Pinpoint the cell where the given text exists, returning its (x, y) midpoint coordinate. 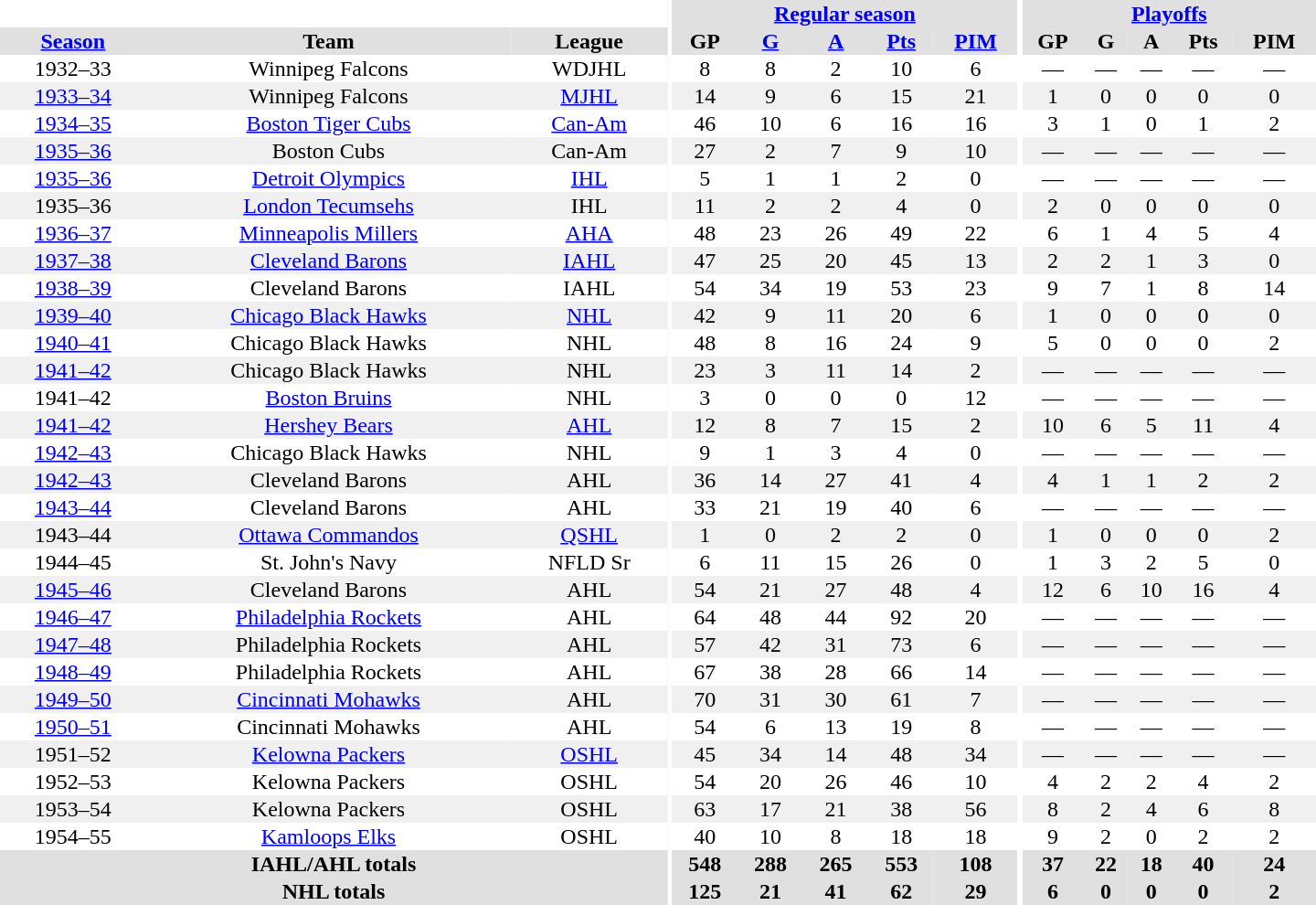
28 (836, 672)
Hershey Bears (329, 425)
92 (901, 617)
Season (73, 41)
Boston Tiger Cubs (329, 123)
Playoffs (1170, 14)
1944–45 (73, 562)
548 (706, 864)
WDJHL (589, 69)
1953–54 (73, 809)
Ottawa Commandos (329, 535)
47 (706, 261)
NHL totals (334, 891)
57 (706, 644)
56 (976, 809)
17 (770, 809)
Team (329, 41)
73 (901, 644)
30 (836, 699)
Detroit Olympics (329, 178)
1938–39 (73, 288)
IAHL/AHL totals (334, 864)
36 (706, 480)
Boston Cubs (329, 151)
1951–52 (73, 754)
MJHL (589, 96)
1949–50 (73, 699)
63 (706, 809)
61 (901, 699)
Minneapolis Millers (329, 233)
League (589, 41)
Kamloops Elks (329, 836)
288 (770, 864)
1952–53 (73, 782)
265 (836, 864)
NFLD Sr (589, 562)
1954–55 (73, 836)
1947–48 (73, 644)
29 (976, 891)
64 (706, 617)
London Tecumsehs (329, 206)
1945–46 (73, 590)
62 (901, 891)
37 (1053, 864)
67 (706, 672)
1940–41 (73, 343)
1936–37 (73, 233)
1933–34 (73, 96)
1948–49 (73, 672)
Boston Bruins (329, 398)
1937–38 (73, 261)
1950–51 (73, 727)
Regular season (845, 14)
44 (836, 617)
1939–40 (73, 315)
St. John's Navy (329, 562)
108 (976, 864)
49 (901, 233)
1946–47 (73, 617)
25 (770, 261)
AHA (589, 233)
1932–33 (73, 69)
1934–35 (73, 123)
QSHL (589, 535)
66 (901, 672)
70 (706, 699)
553 (901, 864)
125 (706, 891)
53 (901, 288)
33 (706, 507)
